Extract the [x, y] coordinate from the center of the cell holding the provided text.  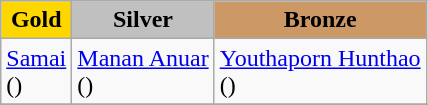
Samai () [36, 72]
Gold [36, 20]
Bronze [320, 20]
Manan Anuar () [143, 72]
Youthaporn Hunthao () [320, 72]
Silver [143, 20]
